Locate the cell with the specified text and output its [X, Y] center coordinate. 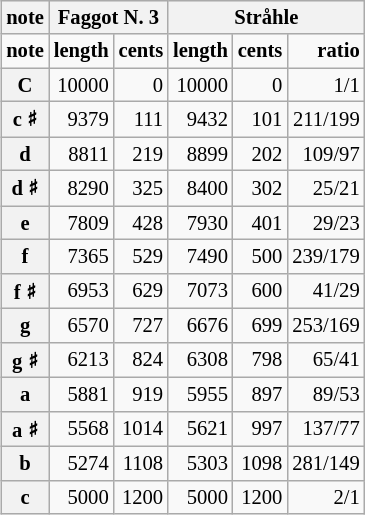
5621 [200, 428]
325 [141, 188]
b [25, 464]
1/1 [326, 85]
824 [141, 360]
8811 [82, 154]
500 [260, 257]
f ♯ [25, 290]
7809 [82, 223]
c ♯ [25, 120]
401 [260, 223]
629 [141, 290]
281/149 [326, 464]
529 [141, 257]
a ♯ [25, 428]
727 [141, 326]
65/41 [326, 360]
9379 [82, 120]
5274 [82, 464]
6953 [82, 290]
ratio [326, 51]
9432 [200, 120]
5303 [200, 464]
f [25, 257]
5881 [82, 395]
8400 [200, 188]
1098 [260, 464]
g ♯ [25, 360]
111 [141, 120]
253/169 [326, 326]
1108 [141, 464]
89/53 [326, 395]
8899 [200, 154]
7490 [200, 257]
41/29 [326, 290]
5955 [200, 395]
137/77 [326, 428]
211/199 [326, 120]
798 [260, 360]
897 [260, 395]
29/23 [326, 223]
202 [260, 154]
8290 [82, 188]
Faggot N. 3 [108, 17]
997 [260, 428]
6570 [82, 326]
239/179 [326, 257]
6676 [200, 326]
d [25, 154]
1014 [141, 428]
e [25, 223]
302 [260, 188]
g [25, 326]
c [25, 497]
109/97 [326, 154]
600 [260, 290]
101 [260, 120]
2/1 [326, 497]
C [25, 85]
919 [141, 395]
428 [141, 223]
6308 [200, 360]
d ♯ [25, 188]
699 [260, 326]
5568 [82, 428]
6213 [82, 360]
7930 [200, 223]
7073 [200, 290]
a [25, 395]
25/21 [326, 188]
Stråhle [266, 17]
7365 [82, 257]
219 [141, 154]
